Extract the [X, Y] coordinate from the center of the cell holding the provided text.  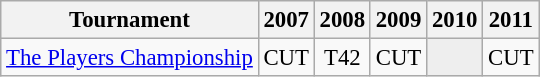
2011 [511, 20]
2009 [398, 20]
The Players Championship [130, 58]
2010 [455, 20]
2007 [286, 20]
T42 [342, 58]
2008 [342, 20]
Tournament [130, 20]
